Return the (X, Y) coordinate for the center point of the cell that contains the specified text.  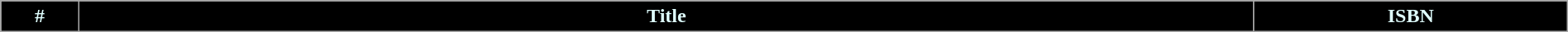
# (40, 16)
Title (667, 16)
ISBN (1411, 16)
